Return [X, Y] of the center of cell containing provided text 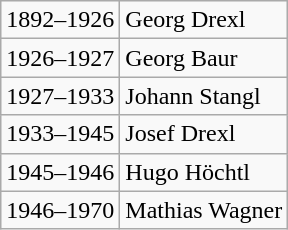
Josef Drexl [204, 134]
1927–1933 [60, 96]
1926–1927 [60, 58]
Johann Stangl [204, 96]
1946–1970 [60, 210]
Georg Drexl [204, 20]
Georg Baur [204, 58]
1892–1926 [60, 20]
Mathias Wagner [204, 210]
1945–1946 [60, 172]
Hugo Höchtl [204, 172]
1933–1945 [60, 134]
